Search for the cell housing the specified text and yield its [x, y] center coordinate. 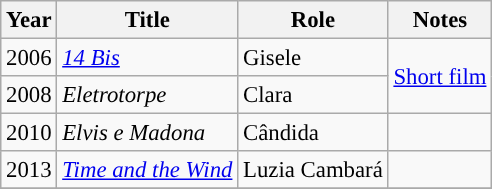
14 Bis [148, 58]
Gisele [313, 58]
2008 [29, 95]
Elvis e Madona [148, 133]
Eletrotorpe [148, 95]
Short film [440, 76]
Clara [313, 95]
Time and the Wind [148, 170]
Role [313, 20]
2013 [29, 170]
Year [29, 20]
2010 [29, 133]
Cândida [313, 133]
Notes [440, 20]
Luzia Cambará [313, 170]
Title [148, 20]
2006 [29, 58]
